Provide the [x, y] coordinate of the cell's center where the given text is located.  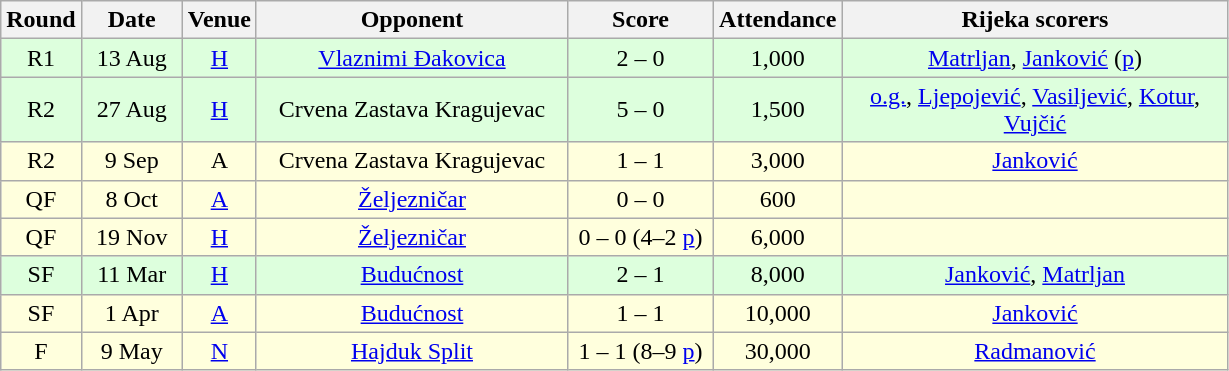
Date [132, 20]
6,000 [778, 237]
13 Aug [132, 58]
1 – 1 (8–9 p) [641, 351]
30,000 [778, 351]
0 – 0 [641, 199]
Radmanović [1035, 351]
5 – 0 [641, 110]
11 Mar [132, 275]
0 – 0 (4–2 p) [641, 237]
3,000 [778, 161]
Rijeka scorers [1035, 20]
Venue [219, 20]
1 Apr [132, 313]
8 Oct [132, 199]
9 Sep [132, 161]
1,000 [778, 58]
Attendance [778, 20]
F [41, 351]
1,500 [778, 110]
N [219, 351]
8,000 [778, 275]
Score [641, 20]
2 – 1 [641, 275]
Vlaznimi Đakovica [412, 58]
R1 [41, 58]
19 Nov [132, 237]
600 [778, 199]
Hajduk Split [412, 351]
Matrljan, Janković (p) [1035, 58]
Round [41, 20]
9 May [132, 351]
27 Aug [132, 110]
Opponent [412, 20]
Janković, Matrljan [1035, 275]
10,000 [778, 313]
2 – 0 [641, 58]
o.g., Ljepojević, Vasiljević, Kotur, Vujčić [1035, 110]
